Detect which cell encompasses the target text, then output its [x, y] center coordinate. 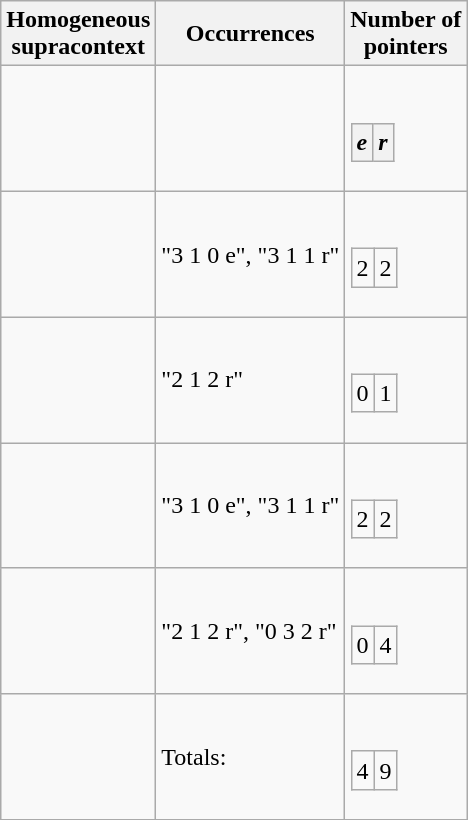
Totals: [250, 757]
1 [386, 393]
9 [386, 770]
4 9 [406, 757]
e [362, 142]
"2 1 2 r", "0 3 2 r" [250, 631]
"2 1 2 r" [250, 380]
0 4 [406, 631]
r [383, 142]
Number ofpointers [406, 34]
e r [406, 129]
Occurrences [250, 34]
0 1 [406, 380]
Homogeneoussupracontext [78, 34]
